Return the [x, y] coordinate for the center point of the cell that contains the specified text.  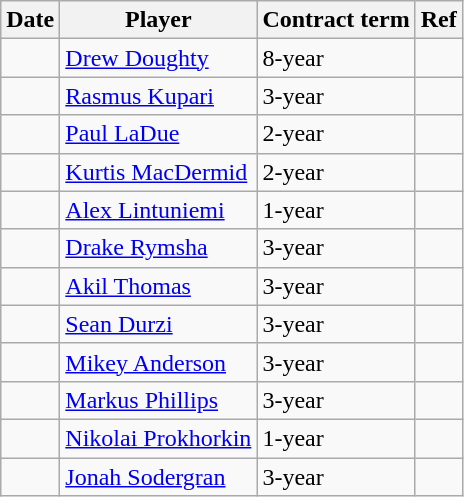
Akil Thomas [158, 286]
Alex Lintuniemi [158, 210]
Paul LaDue [158, 134]
8-year [336, 58]
Ref [438, 20]
Mikey Anderson [158, 362]
Sean Durzi [158, 324]
Jonah Sodergran [158, 477]
Drake Rymsha [158, 248]
Drew Doughty [158, 58]
Contract term [336, 20]
Date [30, 20]
Rasmus Kupari [158, 96]
Nikolai Prokhorkin [158, 438]
Markus Phillips [158, 400]
Kurtis MacDermid [158, 172]
Player [158, 20]
